Locate the cell with the specified text and output its [X, Y] center coordinate. 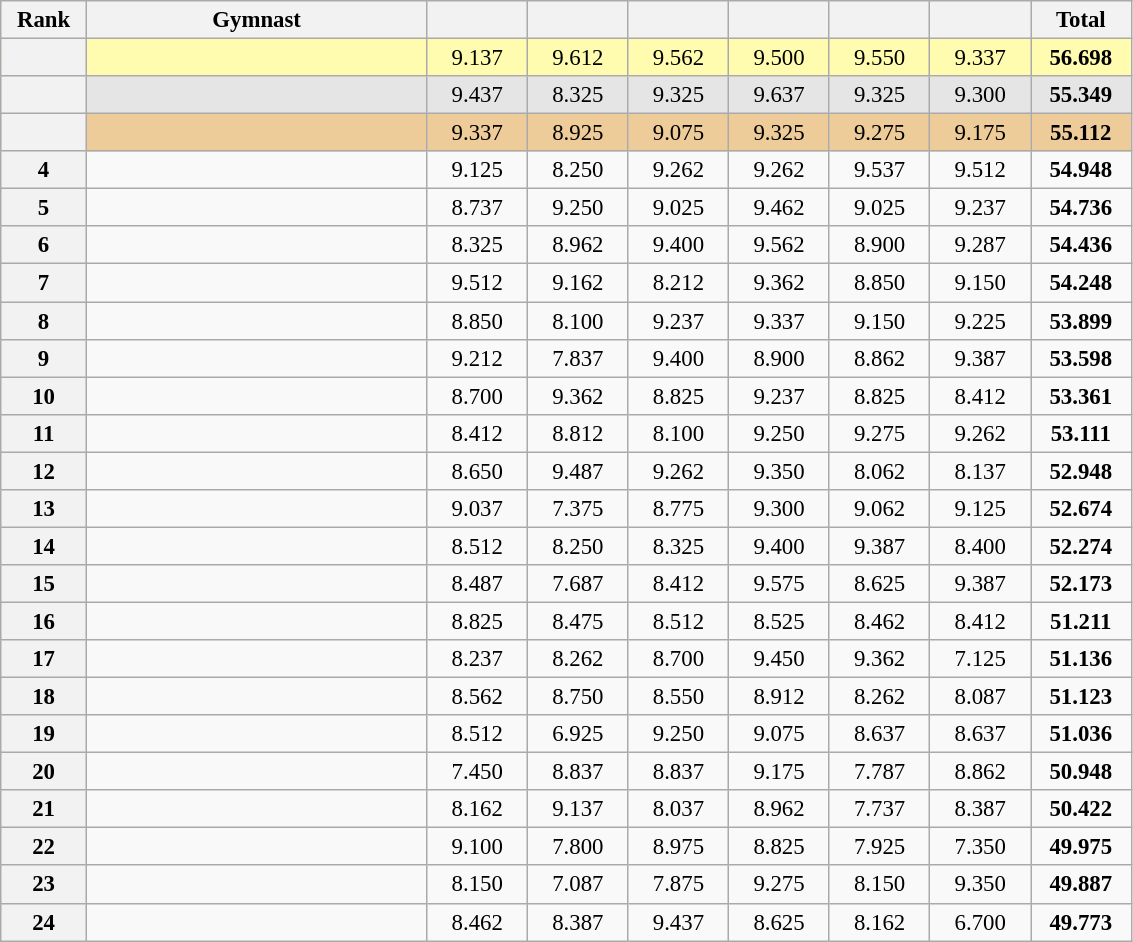
8.212 [678, 283]
12 [44, 471]
9.462 [780, 208]
51.036 [1080, 734]
6.700 [980, 922]
49.887 [1080, 885]
52.274 [1080, 546]
8.912 [780, 697]
9.212 [478, 358]
9.162 [578, 283]
9.100 [478, 847]
5 [44, 208]
13 [44, 509]
16 [44, 621]
55.349 [1080, 95]
9.500 [780, 58]
7.800 [578, 847]
54.948 [1080, 170]
7.375 [578, 509]
7.450 [478, 772]
20 [44, 772]
11 [44, 433]
7.125 [980, 659]
22 [44, 847]
9.487 [578, 471]
50.422 [1080, 809]
4 [44, 170]
9 [44, 358]
7.837 [578, 358]
21 [44, 809]
18 [44, 697]
52.948 [1080, 471]
8.400 [980, 546]
7.875 [678, 885]
8.975 [678, 847]
49.975 [1080, 847]
52.674 [1080, 509]
8.237 [478, 659]
9.225 [980, 321]
54.736 [1080, 208]
Total [1080, 20]
8.475 [578, 621]
7.925 [880, 847]
7.787 [880, 772]
Gymnast [256, 20]
23 [44, 885]
9.450 [780, 659]
50.948 [1080, 772]
9.287 [980, 245]
9.537 [880, 170]
51.136 [1080, 659]
8.925 [578, 133]
8 [44, 321]
9.637 [780, 95]
9.550 [880, 58]
24 [44, 922]
9.612 [578, 58]
51.123 [1080, 697]
8.775 [678, 509]
9.575 [780, 584]
55.112 [1080, 133]
Rank [44, 20]
54.436 [1080, 245]
9.062 [880, 509]
9.037 [478, 509]
10 [44, 396]
7.737 [880, 809]
8.087 [980, 697]
51.211 [1080, 621]
8.525 [780, 621]
53.598 [1080, 358]
52.173 [1080, 584]
7.687 [578, 584]
14 [44, 546]
19 [44, 734]
53.111 [1080, 433]
8.550 [678, 697]
8.737 [478, 208]
8.650 [478, 471]
7.350 [980, 847]
7.087 [578, 885]
56.698 [1080, 58]
53.361 [1080, 396]
8.062 [880, 471]
17 [44, 659]
8.750 [578, 697]
6.925 [578, 734]
8.137 [980, 471]
54.248 [1080, 283]
8.037 [678, 809]
7 [44, 283]
15 [44, 584]
8.487 [478, 584]
8.562 [478, 697]
8.812 [578, 433]
53.899 [1080, 321]
49.773 [1080, 922]
6 [44, 245]
